Output the (X, Y) coordinate of the center of the cell containing the given text.  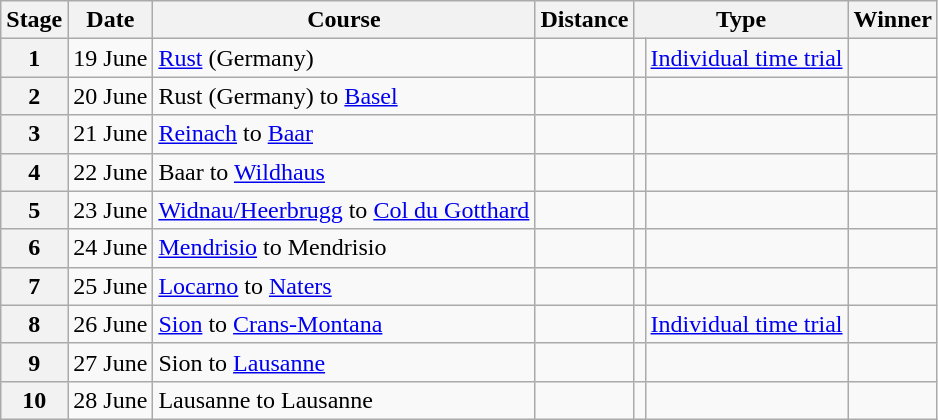
9 (34, 362)
27 June (110, 362)
6 (34, 248)
21 June (110, 134)
Lausanne to Lausanne (344, 400)
Sion to Crans-Montana (344, 324)
Stage (34, 20)
Reinach to Baar (344, 134)
10 (34, 400)
2 (34, 96)
19 June (110, 58)
Course (344, 20)
20 June (110, 96)
Rust (Germany) to Basel (344, 96)
7 (34, 286)
1 (34, 58)
Mendrisio to Mendrisio (344, 248)
Locarno to Naters (344, 286)
5 (34, 210)
Winner (892, 20)
4 (34, 172)
24 June (110, 248)
Widnau/Heerbrugg to Col du Gotthard (344, 210)
25 June (110, 286)
26 June (110, 324)
Rust (Germany) (344, 58)
22 June (110, 172)
23 June (110, 210)
Type (741, 20)
Sion to Lausanne (344, 362)
8 (34, 324)
3 (34, 134)
28 June (110, 400)
Distance (584, 20)
Date (110, 20)
Baar to Wildhaus (344, 172)
